Extract the [X, Y] coordinate from the center of the cell holding the provided text.  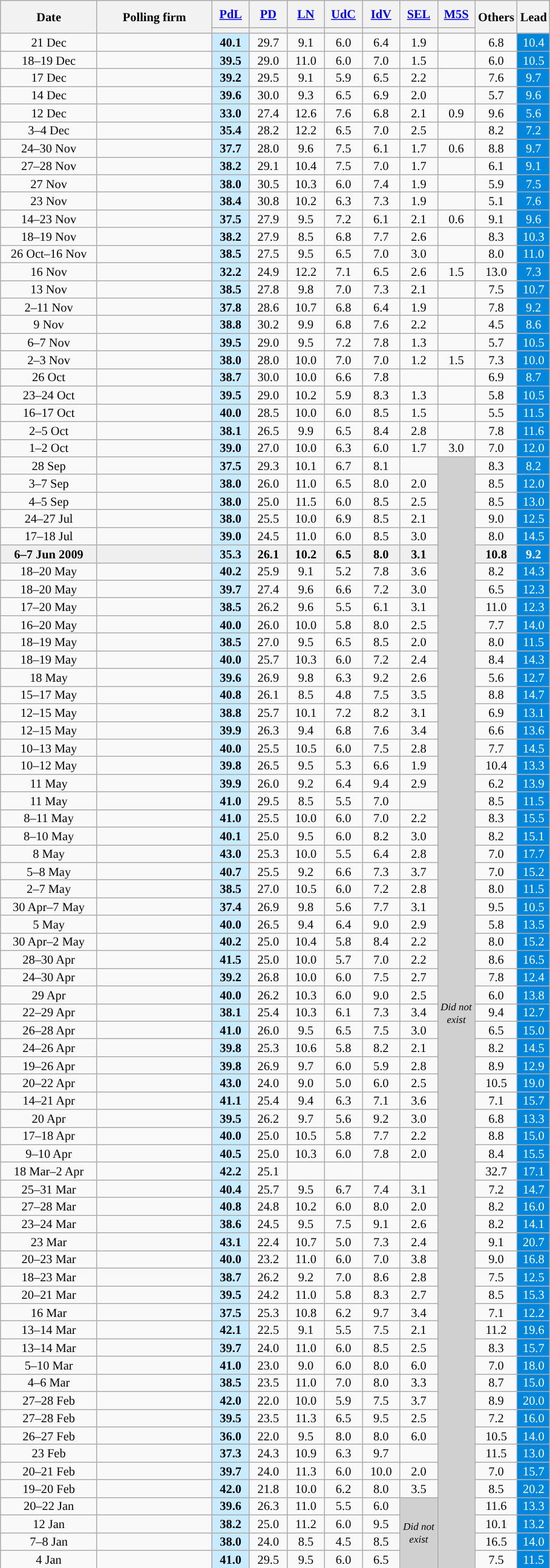
LN [306, 13]
9 Nov [49, 324]
2–3 Nov [49, 359]
9.3 [306, 94]
30.5 [268, 183]
Polling firm [154, 17]
14–23 Nov [49, 219]
24–30 Apr [49, 976]
12.6 [306, 113]
13.6 [534, 730]
27–28 Nov [49, 166]
3–7 Sep [49, 483]
16–17 Oct [49, 413]
28–30 Apr [49, 959]
24–27 Jul [49, 518]
20–22 Apr [49, 1083]
M5S [456, 13]
25.1 [268, 1171]
15.1 [534, 836]
20 Apr [49, 1118]
23.0 [268, 1365]
28.6 [268, 306]
13.1 [534, 713]
5–10 Mar [49, 1365]
5.1 [496, 201]
22–29 Apr [49, 1013]
16 Mar [49, 1312]
20.7 [534, 1241]
26.8 [268, 976]
10.6 [306, 1048]
23–24 Mar [49, 1223]
0.9 [456, 113]
36.0 [231, 1435]
15–17 May [49, 694]
17.1 [534, 1171]
20–22 Jan [49, 1506]
20.0 [534, 1400]
PdL [231, 13]
12 Jan [49, 1523]
3–4 Dec [49, 131]
14–21 Apr [49, 1100]
26–28 Apr [49, 1030]
14.1 [534, 1223]
16.8 [534, 1259]
17.7 [534, 853]
19–20 Feb [49, 1488]
38.4 [231, 201]
6–7 Jun 2009 [49, 554]
10–13 May [49, 748]
8–11 May [49, 818]
33.0 [231, 113]
SEL [419, 13]
20–23 Mar [49, 1259]
22.5 [268, 1330]
30 Apr–2 May [49, 941]
29 Apr [49, 995]
20–21 Mar [49, 1295]
18–23 Mar [49, 1276]
35.3 [231, 554]
40.7 [231, 871]
2–11 Nov [49, 306]
41.1 [231, 1100]
21.8 [268, 1488]
37.8 [231, 306]
4 Jan [49, 1558]
5.2 [344, 571]
3.3 [419, 1383]
UdC [344, 13]
4.8 [344, 694]
23.2 [268, 1259]
5.3 [344, 765]
10.9 [306, 1453]
41.5 [231, 959]
19.0 [534, 1083]
27–28 Mar [49, 1206]
30 Apr–7 May [49, 906]
37.7 [231, 148]
18 May [49, 678]
42.2 [231, 1171]
10–12 May [49, 765]
2–7 May [49, 888]
19.6 [534, 1330]
17 Dec [49, 77]
23 Mar [49, 1241]
14 Dec [49, 94]
26 Oct–16 Nov [49, 254]
19–26 Apr [49, 1065]
17–20 May [49, 606]
13.8 [534, 995]
Lead [534, 17]
38.6 [231, 1223]
9–10 Apr [49, 1153]
12.4 [534, 976]
32.2 [231, 271]
24.8 [268, 1206]
28.5 [268, 413]
40.4 [231, 1188]
21 Dec [49, 42]
3.8 [419, 1259]
18.0 [534, 1365]
26–27 Feb [49, 1435]
25.9 [268, 571]
17–18 Apr [49, 1136]
28 Sep [49, 466]
2–5 Oct [49, 430]
29.1 [268, 166]
22.4 [268, 1241]
18 Mar–2 Apr [49, 1171]
23 Nov [49, 201]
13.9 [534, 783]
23–24 Oct [49, 394]
29.3 [268, 466]
4–6 Mar [49, 1383]
25–31 Mar [49, 1188]
1–2 Oct [49, 448]
32.7 [496, 1171]
24.3 [268, 1453]
4–5 Sep [49, 501]
30.8 [268, 201]
13.2 [534, 1523]
40.5 [231, 1153]
16–20 May [49, 624]
15.3 [534, 1295]
43.1 [231, 1241]
37.4 [231, 906]
13 Nov [49, 289]
26 Oct [49, 377]
28.2 [268, 131]
17–18 Jul [49, 536]
PD [268, 13]
20.2 [534, 1488]
13.5 [534, 924]
30.2 [268, 324]
42.1 [231, 1330]
20–21 Feb [49, 1471]
35.4 [231, 131]
37.3 [231, 1453]
16 Nov [49, 271]
6–7 Nov [49, 342]
24.9 [268, 271]
8 May [49, 853]
27.8 [268, 289]
5 May [49, 924]
12 Dec [49, 113]
8.1 [381, 466]
7–8 Jan [49, 1541]
18–19 Dec [49, 59]
27 Nov [49, 183]
23 Feb [49, 1453]
27.5 [268, 254]
1.2 [419, 359]
18–19 Nov [49, 236]
5–8 May [49, 871]
Date [49, 17]
12.9 [534, 1065]
24–30 Nov [49, 148]
24–26 Apr [49, 1048]
24.2 [268, 1295]
29.7 [268, 42]
Others [496, 17]
8–10 May [49, 836]
IdV [381, 13]
